Determine the (x, y) coordinate at the center of the cell enclosing the given text.  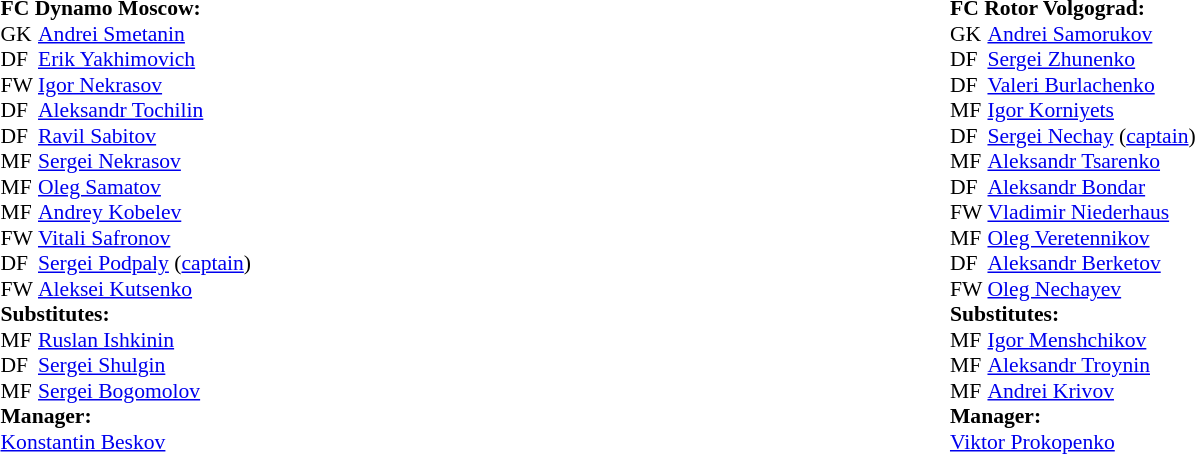
Igor Nekrasov (144, 85)
Aleksandr Troynin (1091, 365)
Sergei Bogomolov (144, 391)
Andrei Smetanin (144, 34)
Valeri Burlachenko (1091, 85)
Aleksandr Tochilin (144, 111)
Igor Korniyets (1091, 111)
Ravil Sabitov (144, 136)
Oleg Nechayev (1091, 289)
Vladimir Niederhaus (1091, 213)
Sergei Nekrasov (144, 161)
Igor Menshchikov (1091, 340)
Erik Yakhimovich (144, 59)
Andrei Krivov (1091, 391)
Sergei Zhunenko (1091, 59)
Ruslan Ishkinin (144, 340)
Andrei Samorukov (1091, 34)
Oleg Veretennikov (1091, 238)
Substitutes: (126, 315)
Sergei Nechay (captain) (1091, 136)
Manager: (126, 417)
Aleksandr Berketov (1091, 263)
Sergei Shulgin (144, 365)
Andrey Kobelev (144, 213)
Aleksandr Bondar (1091, 187)
Aleksandr Tsarenko (1091, 161)
Sergei Podpaly (captain) (144, 263)
Aleksei Kutsenko (144, 289)
Oleg Samatov (144, 187)
Vitali Safronov (144, 238)
